Detect which cell encompasses the target text, then output its [X, Y] center coordinate. 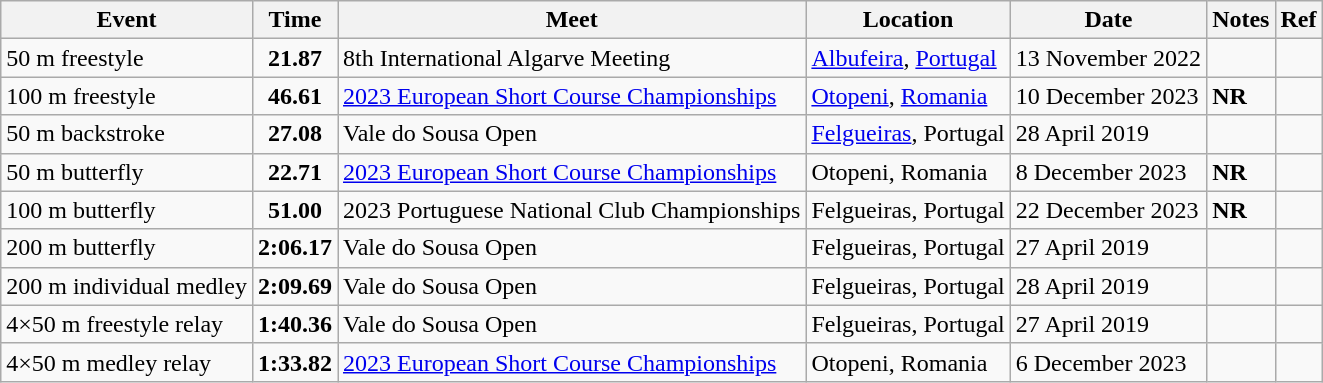
50 m backstroke [127, 134]
200 m individual medley [127, 286]
4×50 m medley relay [127, 362]
Time [294, 20]
2:06.17 [294, 248]
50 m butterfly [127, 172]
50 m freestyle [127, 58]
Event [127, 20]
2:09.69 [294, 286]
200 m butterfly [127, 248]
6 December 2023 [1108, 362]
1:33.82 [294, 362]
1:40.36 [294, 324]
Date [1108, 20]
Notes [1241, 20]
4×50 m freestyle relay [127, 324]
Location [908, 20]
46.61 [294, 96]
8th International Algarve Meeting [572, 58]
8 December 2023 [1108, 172]
22.71 [294, 172]
Meet [572, 20]
100 m butterfly [127, 210]
51.00 [294, 210]
Ref [1298, 20]
Albufeira, Portugal [908, 58]
100 m freestyle [127, 96]
22 December 2023 [1108, 210]
2023 Portuguese National Club Championships [572, 210]
10 December 2023 [1108, 96]
13 November 2022 [1108, 58]
27.08 [294, 134]
21.87 [294, 58]
